Return the (x, y) coordinate for the center point of the cell that contains the specified text.  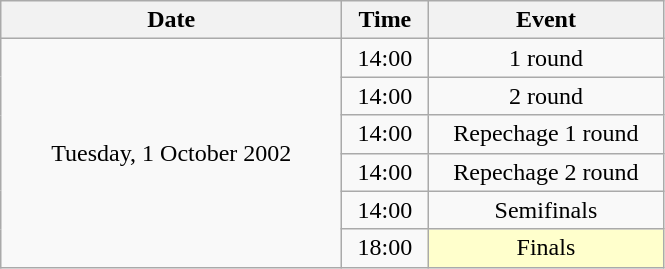
Repechage 1 round (546, 134)
Time (385, 20)
2 round (546, 96)
Semifinals (546, 210)
Date (172, 20)
Event (546, 20)
1 round (546, 58)
Repechage 2 round (546, 172)
Tuesday, 1 October 2002 (172, 153)
Finals (546, 248)
18:00 (385, 248)
